Find where the given text appears and provide that cell's center as (x, y) coordinate. 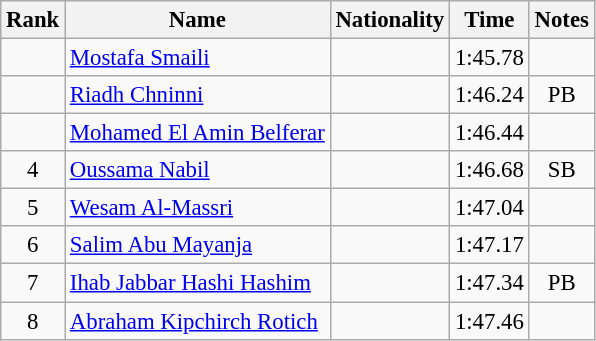
1:47.34 (490, 283)
1:46.24 (490, 95)
Oussama Nabil (198, 170)
Notes (562, 20)
1:46.44 (490, 133)
1:47.04 (490, 208)
Rank (33, 20)
Mohamed El Amin Belferar (198, 133)
Time (490, 20)
Wesam Al-Massri (198, 208)
Salim Abu Mayanja (198, 245)
SB (562, 170)
Ihab Jabbar Hashi Hashim (198, 283)
1:47.17 (490, 245)
8 (33, 321)
Mostafa Smaili (198, 58)
Abraham Kipchirch Rotich (198, 321)
5 (33, 208)
4 (33, 170)
1:46.68 (490, 170)
Nationality (390, 20)
1:45.78 (490, 58)
Name (198, 20)
7 (33, 283)
6 (33, 245)
Riadh Chninni (198, 95)
1:47.46 (490, 321)
